Scan for the cell matching the given text and deliver its [X, Y] coordinate at center. 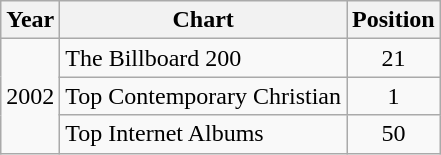
1 [393, 96]
21 [393, 58]
2002 [30, 96]
Year [30, 20]
Top Contemporary Christian [204, 96]
Chart [204, 20]
Position [393, 20]
Top Internet Albums [204, 134]
50 [393, 134]
The Billboard 200 [204, 58]
